Detect which cell encompasses the target text, then output its [X, Y] center coordinate. 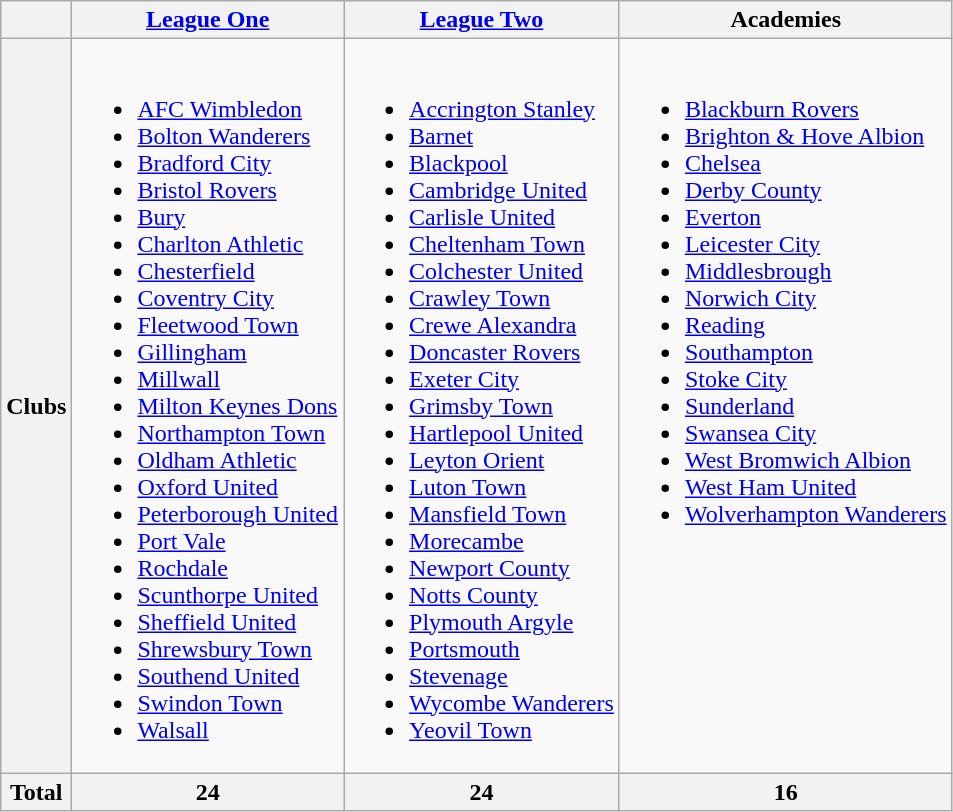
Total [36, 792]
League One [208, 20]
Clubs [36, 406]
16 [786, 792]
Academies [786, 20]
League Two [482, 20]
